Locate the cell with the specified text and output its (X, Y) center coordinate. 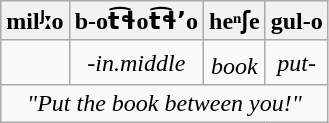
book (235, 62)
milʲːo (35, 21)
"Put the book between you!" (164, 104)
heⁿʃe (235, 21)
gul-o (296, 21)
-in.middle (136, 62)
b-ot͡ɬot͡ɬʼo (136, 21)
put- (296, 62)
